Scan for the cell matching the given text and deliver its (X, Y) coordinate at center. 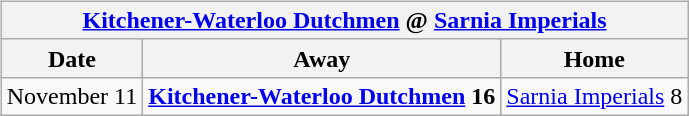
Kitchener-Waterloo Dutchmen 16 (322, 96)
Sarnia Imperials 8 (594, 96)
Kitchener-Waterloo Dutchmen @ Sarnia Imperials (344, 20)
Home (594, 58)
Date (72, 58)
Away (322, 58)
November 11 (72, 96)
